Locate the cell with the specified text and output its (X, Y) center coordinate. 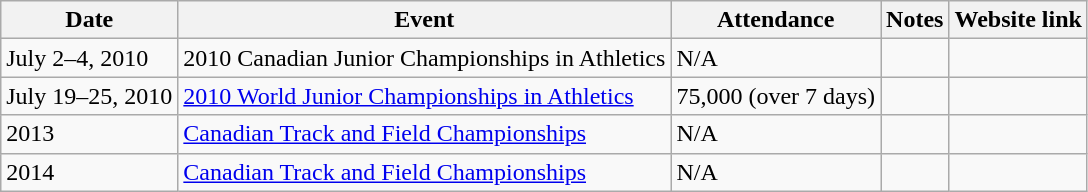
July 2–4, 2010 (90, 58)
2010 World Junior Championships in Athletics (424, 96)
Date (90, 20)
2014 (90, 172)
Notes (915, 20)
Attendance (776, 20)
Website link (1018, 20)
2013 (90, 134)
Event (424, 20)
July 19–25, 2010 (90, 96)
75,000 (over 7 days) (776, 96)
2010 Canadian Junior Championships in Athletics (424, 58)
